For the text-containing cell, return its midpoint in (x, y) coordinate format. 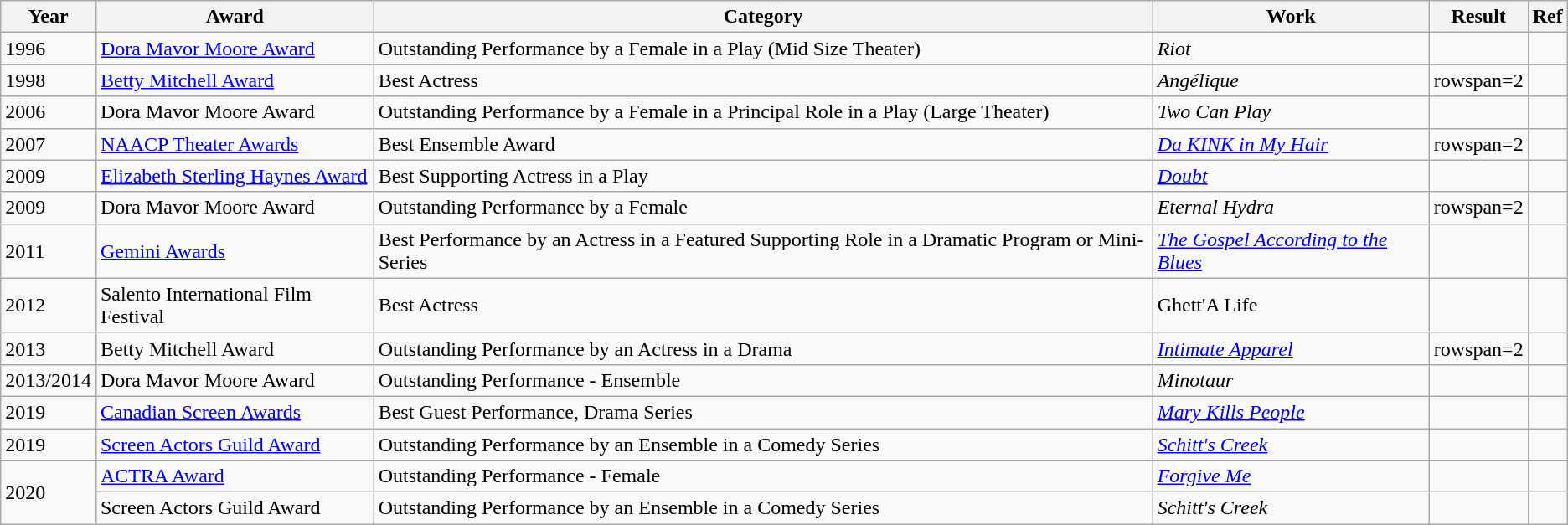
Doubt (1291, 176)
Category (763, 17)
Minotaur (1291, 380)
Ref (1548, 17)
Year (49, 17)
2012 (49, 305)
Forgive Me (1291, 476)
ACTRA Award (235, 476)
Best Guest Performance, Drama Series (763, 412)
Work (1291, 17)
2006 (49, 112)
Outstanding Performance by a Female (763, 208)
Outstanding Performance by a Female in a Play (Mid Size Theater) (763, 49)
Angélique (1291, 80)
1996 (49, 49)
Award (235, 17)
Ghett'A Life (1291, 305)
Outstanding Performance by a Female in a Principal Role in a Play (Large Theater) (763, 112)
2013/2014 (49, 380)
Eternal Hydra (1291, 208)
NAACP Theater Awards (235, 144)
2007 (49, 144)
The Gospel According to the Blues (1291, 251)
Canadian Screen Awards (235, 412)
Gemini Awards (235, 251)
2013 (49, 348)
Riot (1291, 49)
Best Supporting Actress in a Play (763, 176)
2020 (49, 492)
1998 (49, 80)
Outstanding Performance - Ensemble (763, 380)
Result (1478, 17)
Best Performance by an Actress in a Featured Supporting Role in a Dramatic Program or Mini-Series (763, 251)
Two Can Play (1291, 112)
Best Ensemble Award (763, 144)
Elizabeth Sterling Haynes Award (235, 176)
Salento International Film Festival (235, 305)
Outstanding Performance - Female (763, 476)
Da KINK in My Hair (1291, 144)
Intimate Apparel (1291, 348)
2011 (49, 251)
Outstanding Performance by an Actress in a Drama (763, 348)
Mary Kills People (1291, 412)
